Pinpoint the cell where the given text exists, returning its [X, Y] midpoint coordinate. 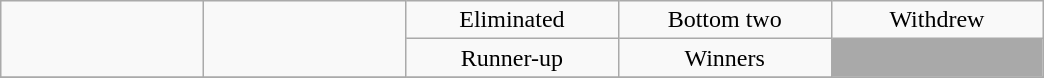
Withdrew [936, 20]
Eliminated [512, 20]
Runner-up [512, 58]
Winners [724, 58]
Bottom two [724, 20]
